Return the [X, Y] coordinate for the center point of the cell that contains the specified text.  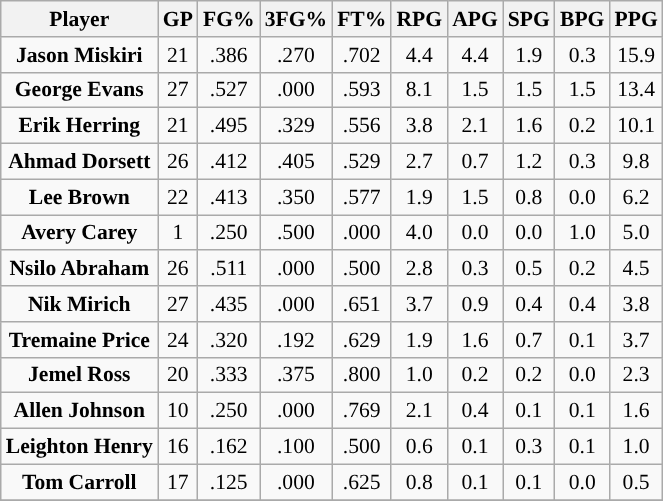
Jemel Ross [80, 375]
.162 [229, 447]
0.6 [419, 447]
Ahmad Dorsett [80, 162]
6.2 [636, 197]
.100 [296, 447]
22 [178, 197]
Leighton Henry [80, 447]
.333 [229, 375]
2.7 [419, 162]
.577 [362, 197]
Tremaine Price [80, 340]
.405 [296, 162]
.702 [362, 55]
FT% [362, 19]
.495 [229, 126]
1.2 [529, 162]
.556 [362, 126]
.527 [229, 90]
.270 [296, 55]
.192 [296, 340]
10 [178, 411]
3FG% [296, 19]
13.4 [636, 90]
Allen Johnson [80, 411]
1 [178, 233]
9.8 [636, 162]
.629 [362, 340]
17 [178, 482]
8.1 [419, 90]
.386 [229, 55]
.529 [362, 162]
20 [178, 375]
PPG [636, 19]
APG [475, 19]
10.1 [636, 126]
.800 [362, 375]
Nsilo Abraham [80, 269]
Player [80, 19]
.350 [296, 197]
.412 [229, 162]
Lee Brown [80, 197]
FG% [229, 19]
.769 [362, 411]
RPG [419, 19]
GP [178, 19]
Erik Herring [80, 126]
Jason Miskiri [80, 55]
2.3 [636, 375]
.593 [362, 90]
4.0 [419, 233]
.651 [362, 304]
SPG [529, 19]
.413 [229, 197]
.125 [229, 482]
4.5 [636, 269]
.320 [229, 340]
Tom Carroll [80, 482]
.511 [229, 269]
16 [178, 447]
.435 [229, 304]
24 [178, 340]
5.0 [636, 233]
.375 [296, 375]
.329 [296, 126]
2.8 [419, 269]
Nik Mirich [80, 304]
Avery Carey [80, 233]
George Evans [80, 90]
15.9 [636, 55]
.625 [362, 482]
BPG [582, 19]
0.9 [475, 304]
